Determine the [X, Y] coordinate at the center of the cell enclosing the given text.  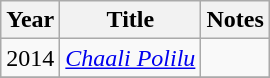
Title [130, 20]
Notes [235, 20]
Chaali Polilu [130, 58]
Year [30, 20]
2014 [30, 58]
